Scan for the cell matching the given text and deliver its [x, y] coordinate at center. 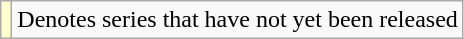
Denotes series that have not yet been released [238, 20]
